Pinpoint the cell where the given text exists, returning its [x, y] midpoint coordinate. 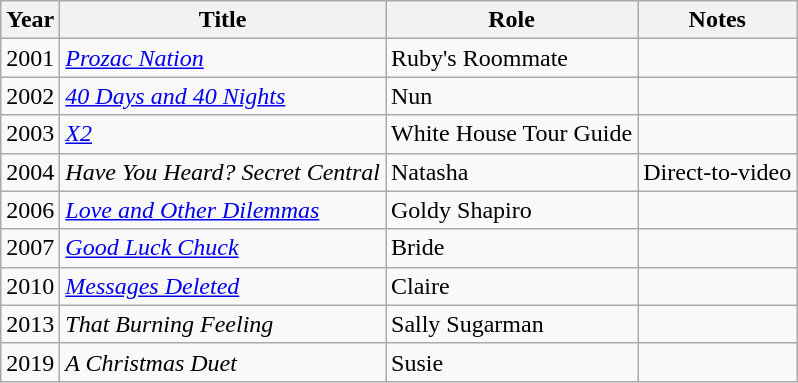
Claire [512, 286]
Ruby's Roommate [512, 58]
2006 [30, 210]
A Christmas Duet [223, 362]
Title [223, 20]
Good Luck Chuck [223, 248]
Love and Other Dilemmas [223, 210]
Sally Sugarman [512, 324]
Role [512, 20]
Susie [512, 362]
2007 [30, 248]
Have You Heard? Secret Central [223, 172]
2001 [30, 58]
Direct-to-video [718, 172]
40 Days and 40 Nights [223, 96]
White House Tour Guide [512, 134]
Nun [512, 96]
2003 [30, 134]
That Burning Feeling [223, 324]
Prozac Nation [223, 58]
2019 [30, 362]
2013 [30, 324]
2010 [30, 286]
Goldy Shapiro [512, 210]
Year [30, 20]
2002 [30, 96]
Natasha [512, 172]
X2 [223, 134]
2004 [30, 172]
Bride [512, 248]
Messages Deleted [223, 286]
Notes [718, 20]
